Output the (X, Y) coordinate of the center of the cell containing the given text.  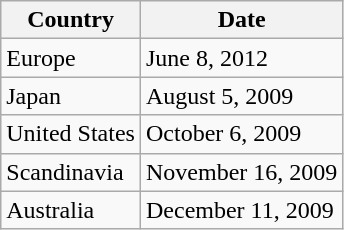
Japan (71, 96)
Europe (71, 58)
December 11, 2009 (241, 210)
Scandinavia (71, 172)
Country (71, 20)
August 5, 2009 (241, 96)
United States (71, 134)
November 16, 2009 (241, 172)
Australia (71, 210)
Date (241, 20)
June 8, 2012 (241, 58)
October 6, 2009 (241, 134)
